Return [x, y] of the center of cell containing provided text 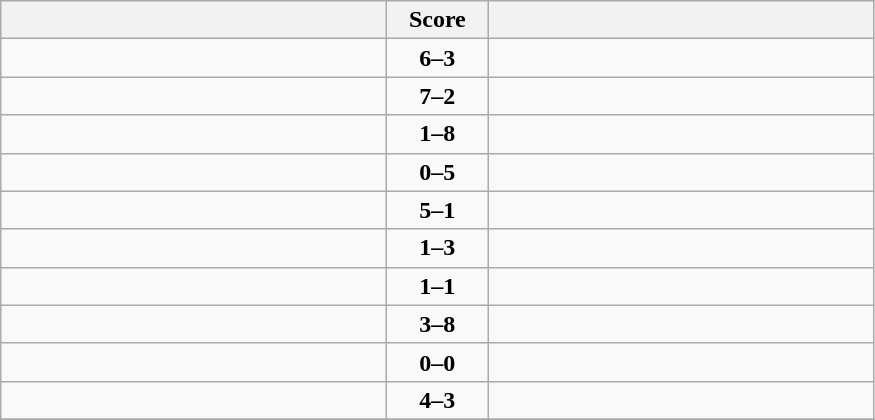
3–8 [438, 324]
0–5 [438, 172]
1–1 [438, 286]
4–3 [438, 400]
0–0 [438, 362]
1–3 [438, 248]
Score [438, 20]
6–3 [438, 58]
5–1 [438, 210]
7–2 [438, 96]
1–8 [438, 134]
